For the text-containing cell, return its midpoint in (X, Y) coordinate format. 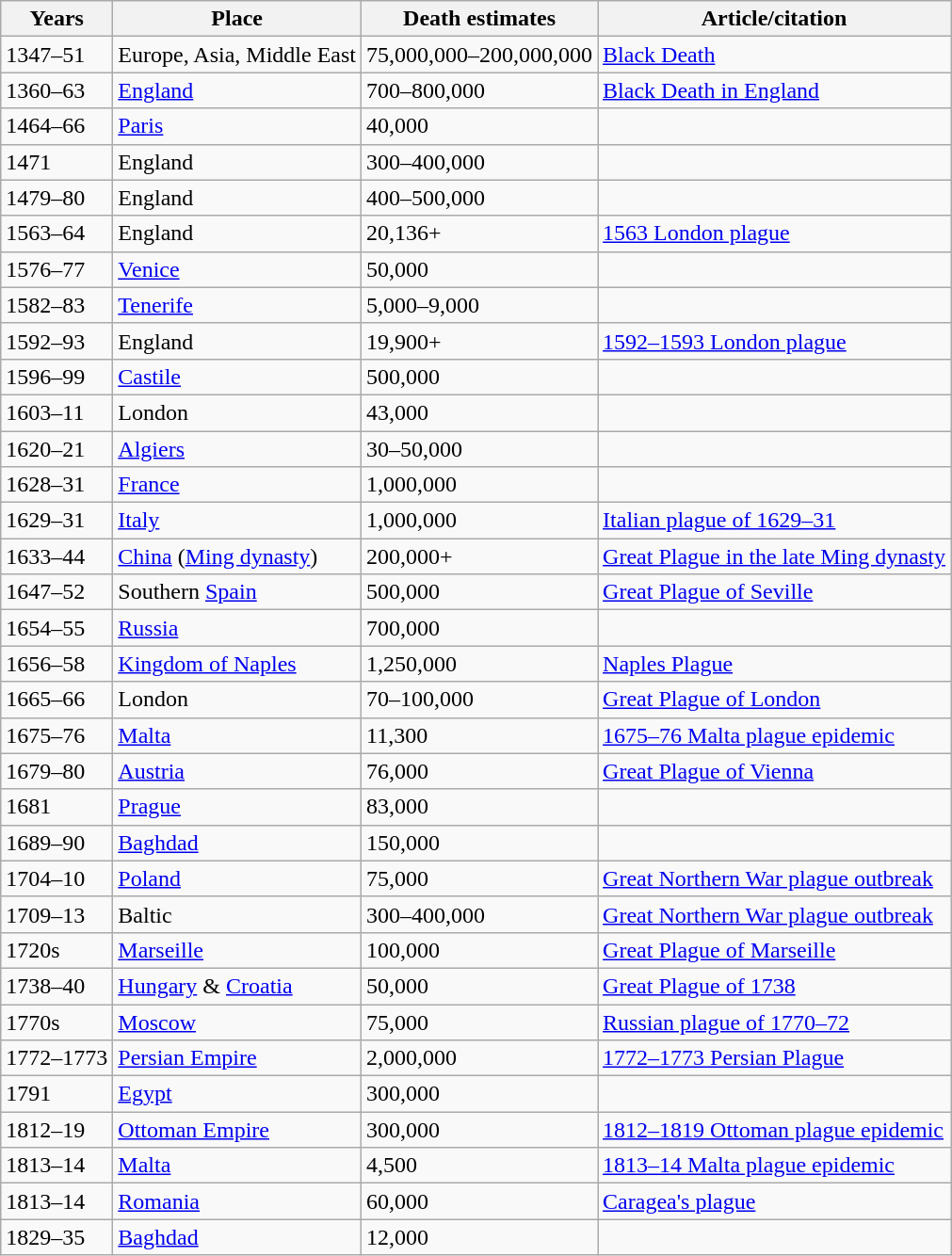
1679–80 (56, 771)
Russia (237, 628)
1791 (56, 1094)
Algiers (237, 449)
1,250,000 (480, 664)
70–100,000 (480, 700)
Southern Spain (237, 592)
Death estimates (480, 19)
1620–21 (56, 449)
1772–1773 Persian Plague (774, 1058)
China (Ming dynasty) (237, 556)
1681 (56, 807)
11,300 (480, 735)
Persian Empire (237, 1058)
Caragea's plague (774, 1201)
Great Plague of 1738 (774, 986)
100,000 (480, 950)
1813–14 Malta plague epidemic (774, 1166)
Hungary & Croatia (237, 986)
Marseille (237, 950)
1654–55 (56, 628)
Castile (237, 377)
1704–10 (56, 878)
Great Plague of Seville (774, 592)
Italian plague of 1629–31 (774, 521)
Great Plague of Marseille (774, 950)
1603–11 (56, 412)
Kingdom of Naples (237, 664)
Article/citation (774, 19)
Tenerife (237, 305)
1772–1773 (56, 1058)
1812–19 (56, 1130)
1563 London plague (774, 233)
1770s (56, 1022)
5,000–9,000 (480, 305)
1675–76 Malta plague epidemic (774, 735)
1592–93 (56, 341)
1471 (56, 162)
1582–83 (56, 305)
1656–58 (56, 664)
43,000 (480, 412)
20,136+ (480, 233)
Prague (237, 807)
150,000 (480, 843)
200,000+ (480, 556)
12,000 (480, 1237)
1647–52 (56, 592)
Black Death in England (774, 90)
Great Plague of London (774, 700)
1576–77 (56, 269)
40,000 (480, 126)
1464–66 (56, 126)
Russian plague of 1770–72 (774, 1022)
Black Death (774, 55)
Europe, Asia, Middle East (237, 55)
1592–1593 London plague (774, 341)
1709–13 (56, 914)
1347–51 (56, 55)
1665–66 (56, 700)
Baltic (237, 914)
Great Plague in the late Ming dynasty (774, 556)
1360–63 (56, 90)
1675–76 (56, 735)
60,000 (480, 1201)
Moscow (237, 1022)
700,000 (480, 628)
76,000 (480, 771)
Years (56, 19)
1563–64 (56, 233)
Egypt (237, 1094)
30–50,000 (480, 449)
75,000,000–200,000,000 (480, 55)
Paris (237, 126)
Italy (237, 521)
Romania (237, 1201)
1689–90 (56, 843)
Naples Plague (774, 664)
Poland (237, 878)
400–500,000 (480, 198)
Ottoman Empire (237, 1130)
1633–44 (56, 556)
1596–99 (56, 377)
1720s (56, 950)
Austria (237, 771)
1812–1819 Ottoman plague epidemic (774, 1130)
19,900+ (480, 341)
1629–31 (56, 521)
2,000,000 (480, 1058)
1479–80 (56, 198)
1829–35 (56, 1237)
700–800,000 (480, 90)
France (237, 485)
1738–40 (56, 986)
4,500 (480, 1166)
1628–31 (56, 485)
Venice (237, 269)
Great Plague of Vienna (774, 771)
83,000 (480, 807)
Place (237, 19)
